Identify which cell holds the provided text, then report its (x, y) central coordinate. 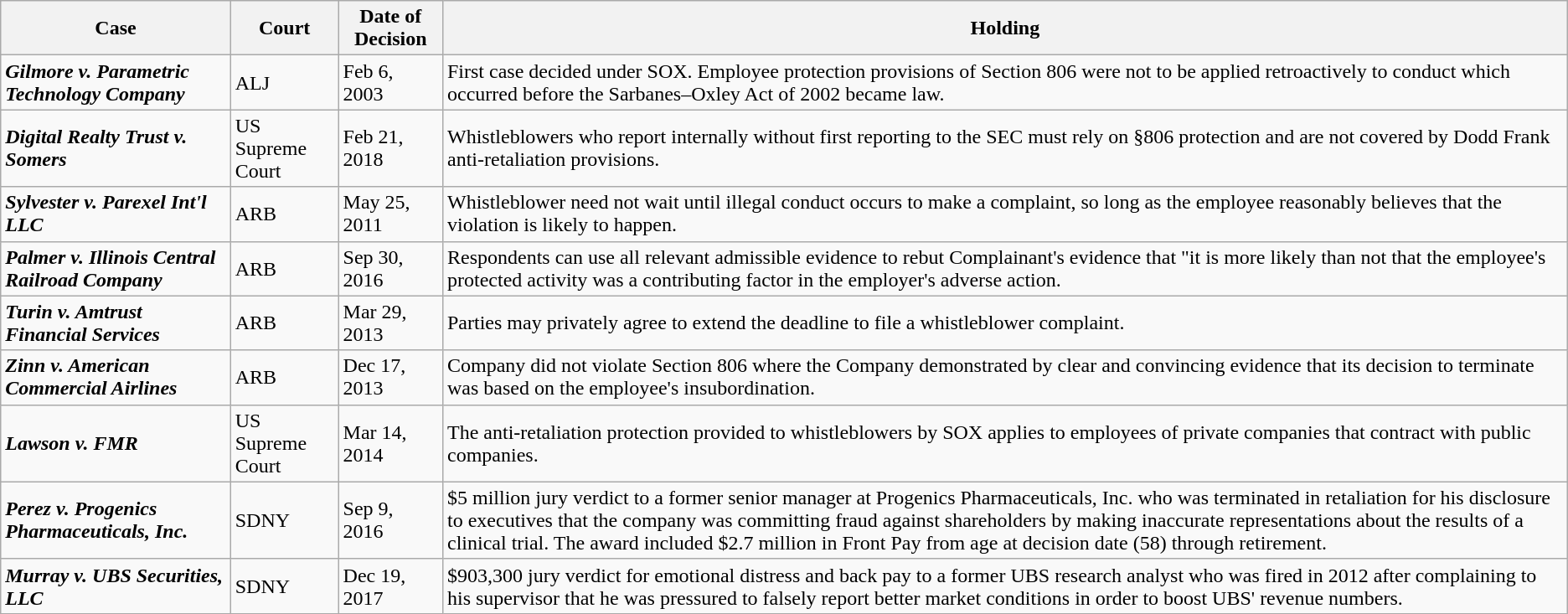
Case (116, 28)
Murray v. UBS Securities, LLC (116, 586)
Zinn v. American Commercial Airlines (116, 377)
May 25, 2011 (390, 214)
Parties may privately agree to extend the deadline to file a whistleblower complaint. (1005, 323)
Sep 30, 2016 (390, 268)
Holding (1005, 28)
Feb 21, 2018 (390, 148)
Palmer v. Illinois Central Railroad Company (116, 268)
Perez v. Progenics Pharmaceuticals, Inc. (116, 520)
Sep 9, 2016 (390, 520)
Digital Realty Trust v. Somers (116, 148)
The anti-retaliation protection provided to whistleblowers by SOX applies to employees of private companies that contract with public companies. (1005, 443)
Lawson v. FMR (116, 443)
Turin v. Amtrust Financial Services (116, 323)
Mar 14, 2014 (390, 443)
Gilmore v. Parametric Technology Company (116, 82)
Feb 6, 2003 (390, 82)
Sylvester v. Parexel Int'l LLC (116, 214)
Mar 29, 2013 (390, 323)
Dec 19, 2017 (390, 586)
ALJ (285, 82)
Date of Decision (390, 28)
Court (285, 28)
Dec 17, 2013 (390, 377)
